Scan for the cell matching the given text and deliver its (x, y) coordinate at center. 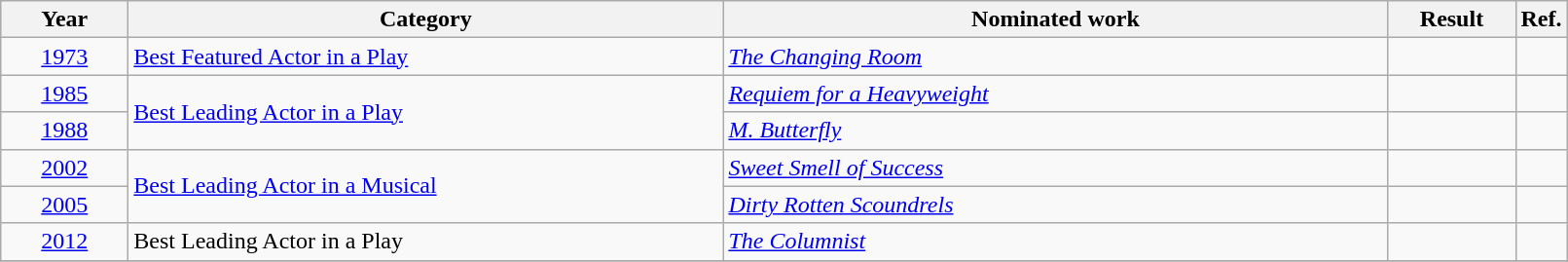
Dirty Rotten Scoundrels (1055, 205)
Ref. (1542, 19)
Nominated work (1055, 19)
Best Leading Actor in a Musical (426, 186)
Category (426, 19)
M. Butterfly (1055, 131)
2012 (64, 242)
The Changing Room (1055, 56)
1988 (64, 131)
The Columnist (1055, 242)
1973 (64, 56)
2005 (64, 205)
1985 (64, 94)
Requiem for a Heavyweight (1055, 94)
Result (1452, 19)
Best Featured Actor in a Play (426, 56)
Sweet Smell of Success (1055, 168)
Year (64, 19)
2002 (64, 168)
